For the text-containing cell, return its midpoint in (X, Y) coordinate format. 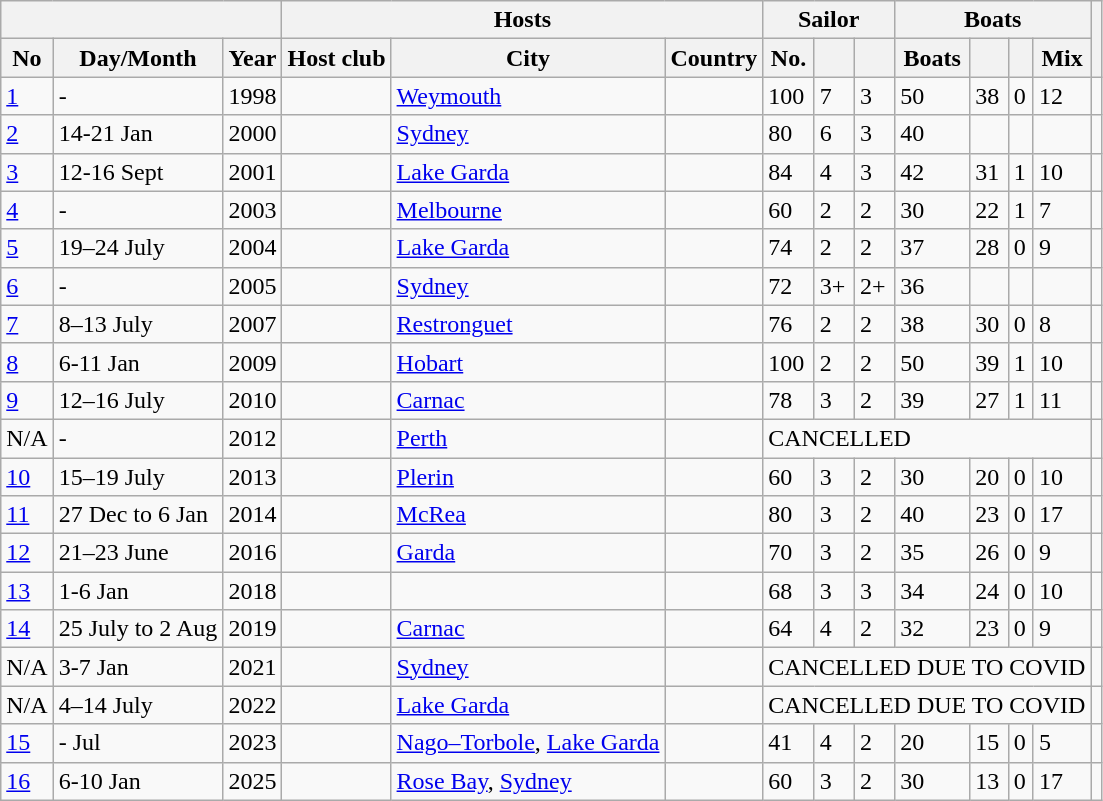
2+ (874, 286)
2007 (252, 324)
24 (989, 591)
Country (714, 58)
12-16 Sept (138, 172)
4–14 July (138, 705)
21–23 June (138, 553)
2012 (252, 438)
12–16 July (138, 400)
Melbourne (528, 210)
26 (989, 553)
Hosts (522, 20)
2010 (252, 400)
32 (932, 629)
42 (932, 172)
3+ (834, 286)
16 (27, 781)
2023 (252, 743)
28 (989, 248)
36 (932, 286)
No (27, 58)
64 (789, 629)
Host club (336, 58)
35 (932, 553)
2013 (252, 477)
19–24 July (138, 248)
2009 (252, 362)
- Jul (138, 743)
68 (789, 591)
1998 (252, 96)
City (528, 58)
3-7 Jan (138, 667)
1-6 Jan (138, 591)
22 (989, 210)
27 Dec to 6 Jan (138, 515)
2022 (252, 705)
Day/Month (138, 58)
15–19 July (138, 477)
Plerin (528, 477)
31 (989, 172)
72 (789, 286)
2005 (252, 286)
Hobart (528, 362)
2025 (252, 781)
2016 (252, 553)
70 (789, 553)
Perth (528, 438)
2003 (252, 210)
2014 (252, 515)
Nago–Torbole, Lake Garda (528, 743)
2019 (252, 629)
Garda (528, 553)
CANCELLED (927, 438)
Restronguet (528, 324)
Rose Bay, Sydney (528, 781)
76 (789, 324)
34 (932, 591)
Year (252, 58)
27 (989, 400)
2018 (252, 591)
2021 (252, 667)
2000 (252, 134)
84 (789, 172)
78 (789, 400)
8–13 July (138, 324)
2001 (252, 172)
37 (932, 248)
Mix (1062, 58)
Weymouth (528, 96)
74 (789, 248)
6-10 Jan (138, 781)
2004 (252, 248)
McRea (528, 515)
14-21 Jan (138, 134)
25 July to 2 Aug (138, 629)
Sailor (829, 20)
41 (789, 743)
No. (789, 58)
6-11 Jan (138, 362)
14 (27, 629)
